Search for the cell housing the specified text and yield its (X, Y) center coordinate. 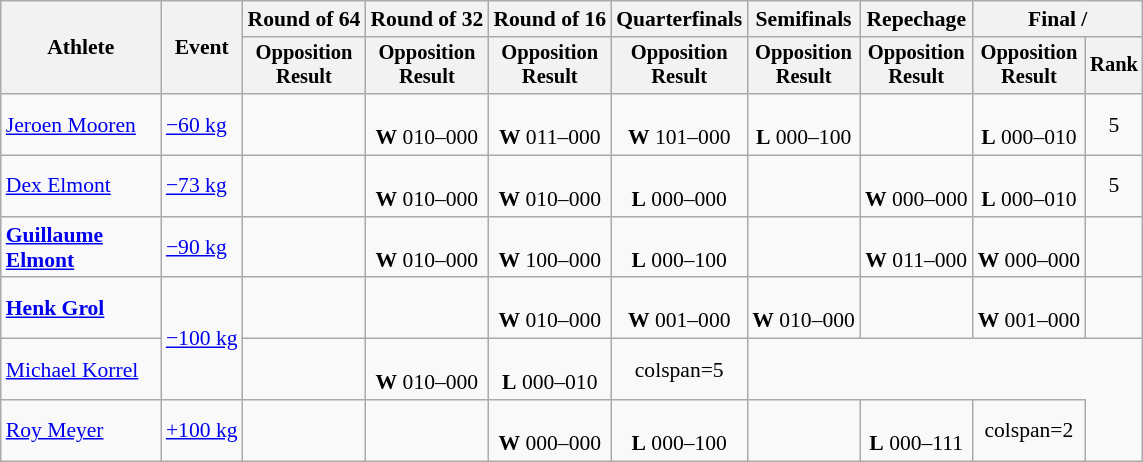
Quarterfinals (679, 19)
−60 kg (202, 124)
+100 kg (202, 430)
−100 kg (202, 339)
W 101–000 (679, 124)
Round of 32 (426, 19)
colspan=5 (679, 370)
Henk Grol (81, 308)
Guillaume Elmont (81, 248)
W 100–000 (550, 248)
L 000–000 (679, 186)
−73 kg (202, 186)
Jeroen Mooren (81, 124)
Event (202, 48)
Semifinals (804, 19)
Round of 16 (550, 19)
L 000–111 (916, 430)
Round of 64 (304, 19)
Roy Meyer (81, 430)
Repechage (916, 19)
Final / (1058, 19)
Athlete (81, 48)
−90 kg (202, 248)
colspan=2 (1030, 430)
Dex Elmont (81, 186)
Rank (1114, 66)
Michael Korrel (81, 370)
